Return (X, Y) of the center of cell containing provided text 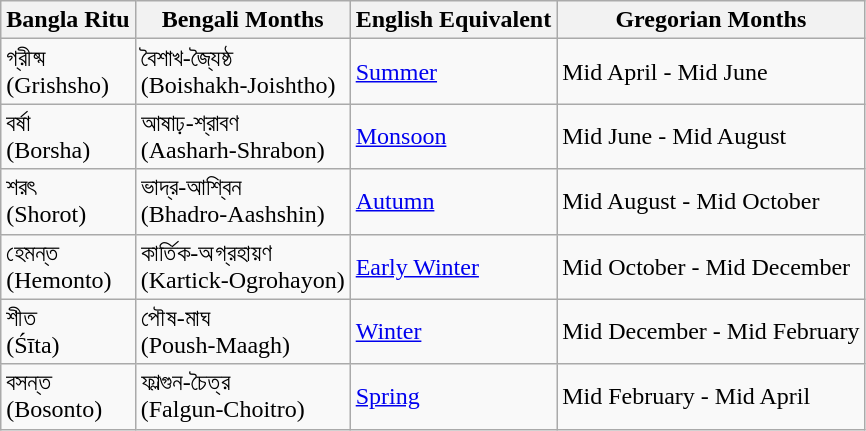
হেমন্ত(Hemonto) (68, 266)
Bangla Ritu (68, 20)
Autumn (453, 202)
ভাদ্র-আশ্বিন(Bhadro-Aashshin) (242, 202)
বর্ষা(Borsha) (68, 136)
বসন্ত(Bosonto) (68, 396)
Monsoon (453, 136)
Gregorian Months (711, 20)
শরৎ(Shorot) (68, 202)
Bengali Months (242, 20)
আষাঢ়-শ্রাবণ(Aasharh-Shrabon) (242, 136)
Mid December - Mid February (711, 332)
গ্রীষ্ম(Grishsho) (68, 72)
বৈশাখ-জ্যৈষ্ঠ(Boishakh-Joishtho) (242, 72)
Mid June - Mid August (711, 136)
English Equivalent (453, 20)
Early Winter (453, 266)
Mid October - Mid December (711, 266)
Mid August - Mid October (711, 202)
পৌষ-মাঘ(Poush-Maagh) (242, 332)
শীত(Śīta) (68, 332)
ফাল্গুন-চৈত্র(Falgun-Choitro) (242, 396)
Spring (453, 396)
Winter (453, 332)
কার্তিক-অগ্রহায়ণ(Kartick-Ogrohayon) (242, 266)
Mid February - Mid April (711, 396)
Mid April - Mid June (711, 72)
Summer (453, 72)
